Locate the cell with the specified text and output its (x, y) center coordinate. 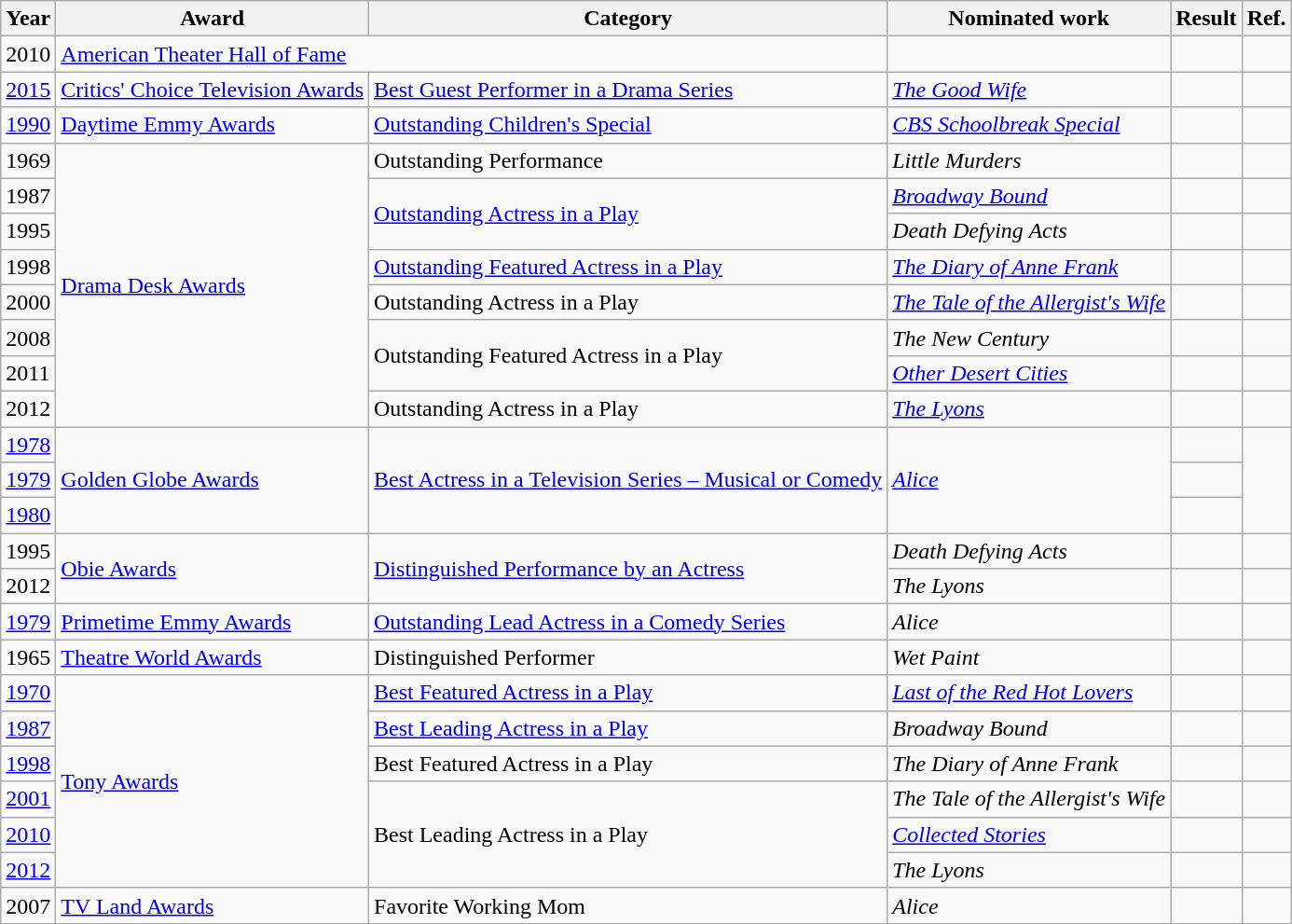
Golden Globe Awards (213, 480)
1969 (28, 160)
2007 (28, 905)
Award (213, 19)
2011 (28, 373)
Nominated work (1029, 19)
Daytime Emmy Awards (213, 125)
Distinguished Performer (628, 657)
Other Desert Cities (1029, 373)
Favorite Working Mom (628, 905)
Collected Stories (1029, 834)
The New Century (1029, 338)
Result (1206, 19)
1980 (28, 516)
Outstanding Lead Actress in a Comedy Series (628, 622)
2001 (28, 799)
1965 (28, 657)
Little Murders (1029, 160)
Outstanding Children's Special (628, 125)
Obie Awards (213, 569)
Tony Awards (213, 781)
American Theater Hall of Fame (472, 54)
2015 (28, 90)
2008 (28, 338)
Best Guest Performer in a Drama Series (628, 90)
Primetime Emmy Awards (213, 622)
Year (28, 19)
Category (628, 19)
Theatre World Awards (213, 657)
The Good Wife (1029, 90)
1970 (28, 693)
1978 (28, 445)
Best Actress in a Television Series – Musical or Comedy (628, 480)
Drama Desk Awards (213, 284)
Outstanding Performance (628, 160)
Critics' Choice Television Awards (213, 90)
1990 (28, 125)
2000 (28, 302)
Last of the Red Hot Lovers (1029, 693)
Wet Paint (1029, 657)
Ref. (1266, 19)
Distinguished Performance by an Actress (628, 569)
CBS Schoolbreak Special (1029, 125)
TV Land Awards (213, 905)
